Capture the cell that displays the provided text and extract its [X, Y] central coordinate. 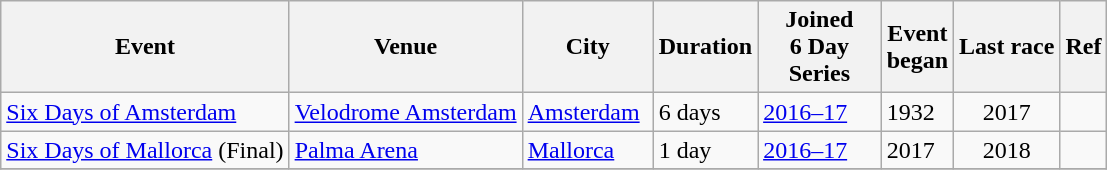
Six Days of Amsterdam [145, 112]
Venue [406, 47]
Amsterdam [588, 112]
Joined 6 Day Series [820, 47]
2018 [1007, 150]
Six Days of Mallorca (Final) [145, 150]
Last race [1007, 47]
1 day [705, 150]
Event [145, 47]
1932 [917, 112]
Mallorca [588, 150]
City [588, 47]
6 days [705, 112]
Ref [1084, 47]
Event began [917, 47]
Palma Arena [406, 150]
Duration [705, 47]
Velodrome Amsterdam [406, 112]
